From the cell containing the given text, extract its center point as (X, Y) coordinate. 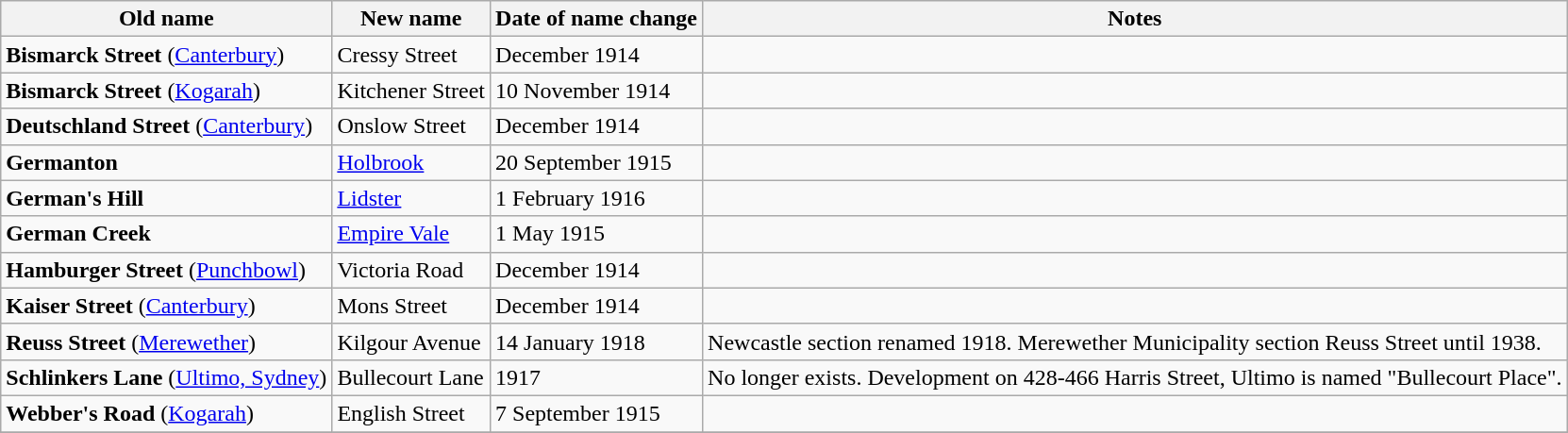
Kaiser Street (Canterbury) (166, 306)
Bismarck Street (Canterbury) (166, 55)
Bullecourt Lane (411, 377)
1 May 1915 (596, 234)
Mons Street (411, 306)
Kitchener Street (411, 91)
Germanton (166, 162)
14 January 1918 (596, 341)
Holbrook (411, 162)
English Street (411, 413)
Empire Vale (411, 234)
New name (411, 19)
Old name (166, 19)
German Creek (166, 234)
Notes (1135, 19)
Schlinkers Lane (Ultimo, Sydney) (166, 377)
Victoria Road (411, 270)
10 November 1914 (596, 91)
Lidster (411, 198)
Cressy Street (411, 55)
No longer exists. Development on 428-466 Harris Street, Ultimo is named "Bullecourt Place". (1135, 377)
Newcastle section renamed 1918. Merewether Municipality section Reuss Street until 1938. (1135, 341)
1 February 1916 (596, 198)
7 September 1915 (596, 413)
Webber's Road (Kogarah) (166, 413)
Kilgour Avenue (411, 341)
German's Hill (166, 198)
Hamburger Street (Punchbowl) (166, 270)
Reuss Street (Merewether) (166, 341)
Bismarck Street (Kogarah) (166, 91)
Date of name change (596, 19)
1917 (596, 377)
20 September 1915 (596, 162)
Deutschland Street (Canterbury) (166, 126)
Onslow Street (411, 126)
